Locate the cell with the specified text and output its (X, Y) center coordinate. 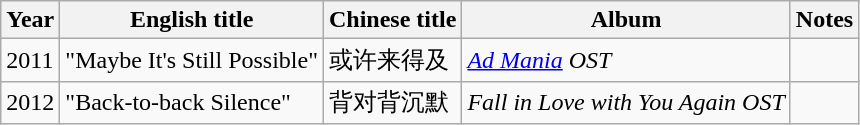
Album (626, 20)
Year (30, 20)
或许来得及 (392, 60)
背对背沉默 (392, 102)
2012 (30, 102)
Fall in Love with You Again OST (626, 102)
Chinese title (392, 20)
"Back-to-back Silence" (192, 102)
English title (192, 20)
Notes (824, 20)
"Maybe It's Still Possible" (192, 60)
2011 (30, 60)
Ad Mania OST (626, 60)
